Locate the cell with the specified text and output its [x, y] center coordinate. 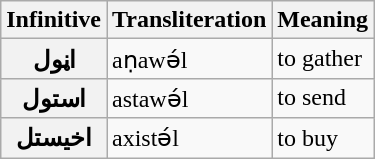
to buy [323, 138]
اڼول [54, 59]
to gather [323, 59]
استول [54, 98]
Infinitive [54, 20]
اخيستل [54, 138]
aṇawə́l [188, 59]
Meaning [323, 20]
axistə́l [188, 138]
Transliteration [188, 20]
astawə́l [188, 98]
to send [323, 98]
